Return the [X, Y] coordinate for the center point of the cell that contains the specified text.  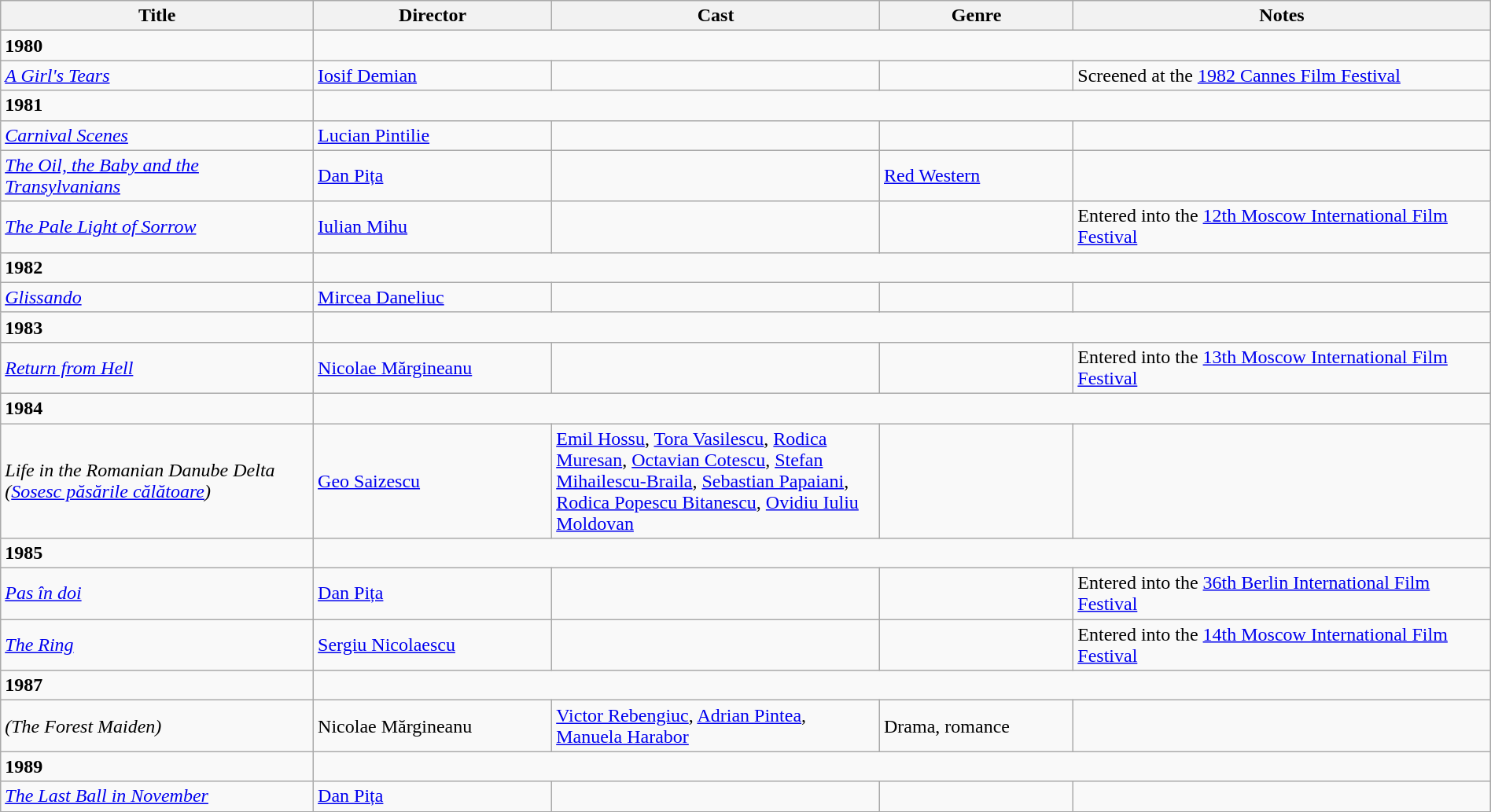
1989 [157, 766]
A Girl's Tears [157, 75]
1985 [157, 553]
The Oil, the Baby and the Transylvanians [157, 176]
Carnival Scenes [157, 135]
Cast [716, 16]
Return from Hell [157, 368]
Sergiu Nicolaescu [433, 645]
Entered into the 13th Moscow International Film Festival [1282, 368]
Mircea Daneliuc [433, 297]
Victor Rebengiuc, Adrian Pintea, Manuela Harabor [716, 726]
Notes [1282, 16]
Entered into the 12th Moscow International Film Festival [1282, 226]
Glissando [157, 297]
Director [433, 16]
Entered into the 36th Berlin International Film Festival [1282, 594]
Title [157, 16]
Geo Saizescu [433, 480]
The Last Ball in November [157, 796]
1981 [157, 105]
The Pale Light of Sorrow [157, 226]
Genre [976, 16]
Lucian Pintilie [433, 135]
The Ring [157, 645]
(The Forest Maiden) [157, 726]
Entered into the 14th Moscow International Film Festival [1282, 645]
Pas în doi [157, 594]
Screened at the 1982 Cannes Film Festival [1282, 75]
Iulian Mihu [433, 226]
1983 [157, 327]
1987 [157, 685]
1980 [157, 46]
Iosif Demian [433, 75]
Life in the Romanian Danube Delta (Sosesc păsările călătoare) [157, 480]
1982 [157, 267]
1984 [157, 408]
Red Western [976, 176]
Drama, romance [976, 726]
